Capture the cell that displays the provided text and extract its [X, Y] central coordinate. 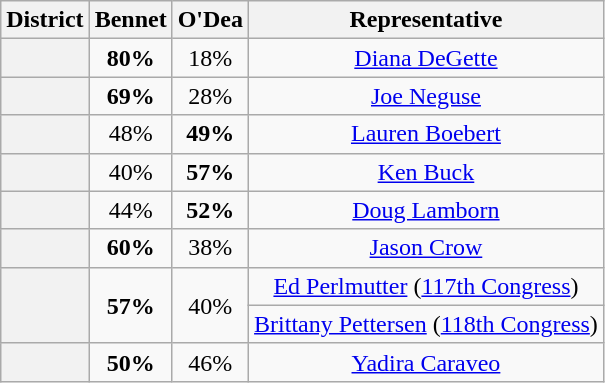
Diana DeGette [426, 58]
80% [130, 58]
52% [210, 210]
Representative [426, 20]
69% [130, 96]
60% [130, 248]
28% [210, 96]
District [45, 20]
38% [210, 248]
18% [210, 58]
Jason Crow [426, 248]
O'Dea [210, 20]
44% [130, 210]
Ed Perlmutter (117th Congress) [426, 286]
50% [130, 362]
Yadira Caraveo [426, 362]
Joe Neguse [426, 96]
49% [210, 134]
Lauren Boebert [426, 134]
Brittany Pettersen (118th Congress) [426, 324]
Bennet [130, 20]
48% [130, 134]
Ken Buck [426, 172]
46% [210, 362]
Doug Lamborn [426, 210]
